Provide the [X, Y] coordinate of the cell's center where the given text is located.  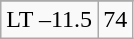
LT –11.5 [50, 20]
74 [116, 20]
